Determine the [x, y] coordinate at the center of the cell enclosing the given text.  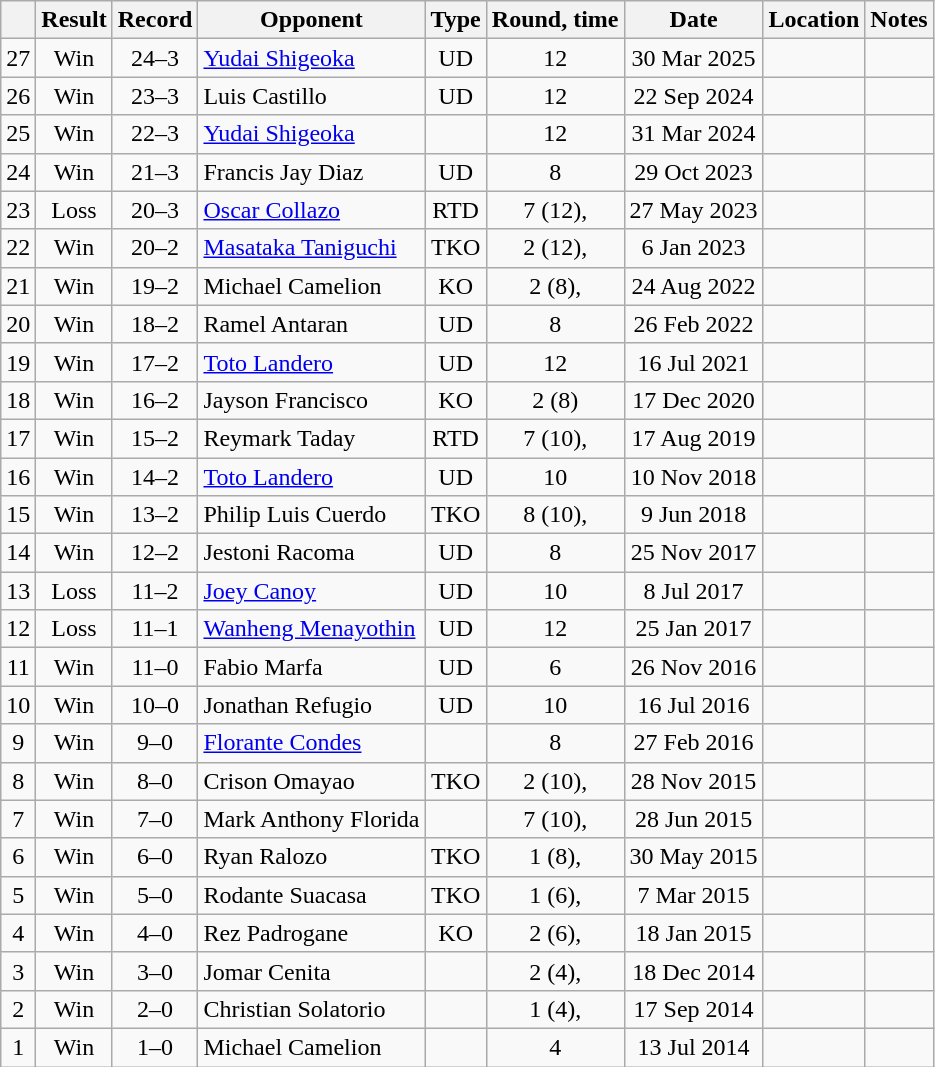
Christian Solatorio [312, 1009]
11–0 [155, 667]
2 (8), [555, 286]
Jestoni Racoma [312, 553]
30 May 2015 [694, 857]
2 (8) [555, 400]
16–2 [155, 400]
15 [18, 515]
28 Jun 2015 [694, 819]
13 [18, 591]
Jonathan Refugio [312, 705]
Date [694, 20]
Crison Omayao [312, 781]
Jomar Cenita [312, 971]
27 [18, 58]
Oscar Collazo [312, 210]
12–2 [155, 553]
20–2 [155, 248]
18 Jan 2015 [694, 933]
21 [18, 286]
5 [18, 895]
27 May 2023 [694, 210]
8–0 [155, 781]
Rodante Suacasa [312, 895]
30 Mar 2025 [694, 58]
Florante Condes [312, 743]
Opponent [312, 20]
2 (12), [555, 248]
26 [18, 96]
Jayson Francisco [312, 400]
17–2 [155, 362]
22–3 [155, 134]
8 (10), [555, 515]
2 (4), [555, 971]
17 Aug 2019 [694, 438]
19 [18, 362]
Mark Anthony Florida [312, 819]
1 (6), [555, 895]
25 Jan 2017 [694, 629]
Ramel Antaran [312, 324]
2–0 [155, 1009]
7 Mar 2015 [694, 895]
Rez Padrogane [312, 933]
2 (10), [555, 781]
17 Sep 2014 [694, 1009]
10–0 [155, 705]
4–0 [155, 933]
9–0 [155, 743]
17 Dec 2020 [694, 400]
18–2 [155, 324]
22 [18, 248]
11–1 [155, 629]
Result [74, 20]
Notes [899, 20]
6–0 [155, 857]
13 Jul 2014 [694, 1047]
Masataka Taniguchi [312, 248]
Reymark Taday [312, 438]
22 Sep 2024 [694, 96]
26 Nov 2016 [694, 667]
Record [155, 20]
24 Aug 2022 [694, 286]
17 [18, 438]
Type [456, 20]
7 [18, 819]
3 [18, 971]
18 Dec 2014 [694, 971]
20–3 [155, 210]
Philip Luis Cuerdo [312, 515]
11–2 [155, 591]
6 Jan 2023 [694, 248]
10 Nov 2018 [694, 477]
24–3 [155, 58]
25 Nov 2017 [694, 553]
9 [18, 743]
2 (6), [555, 933]
20 [18, 324]
23 [18, 210]
31 Mar 2024 [694, 134]
13–2 [155, 515]
1–0 [155, 1047]
Fabio Marfa [312, 667]
29 Oct 2023 [694, 172]
Ryan Ralozo [312, 857]
27 Feb 2016 [694, 743]
1 (4), [555, 1009]
Francis Jay Diaz [312, 172]
21–3 [155, 172]
9 Jun 2018 [694, 515]
25 [18, 134]
16 Jul 2016 [694, 705]
2 [18, 1009]
Location [814, 20]
8 Jul 2017 [694, 591]
15–2 [155, 438]
14 [18, 553]
1 [18, 1047]
7–0 [155, 819]
Joey Canoy [312, 591]
14–2 [155, 477]
16 [18, 477]
26 Feb 2022 [694, 324]
5–0 [155, 895]
11 [18, 667]
1 (8), [555, 857]
24 [18, 172]
19–2 [155, 286]
Wanheng Menayothin [312, 629]
3–0 [155, 971]
16 Jul 2021 [694, 362]
Luis Castillo [312, 96]
28 Nov 2015 [694, 781]
Round, time [555, 20]
18 [18, 400]
7 (12), [555, 210]
23–3 [155, 96]
